Output the [X, Y] coordinate of the center of the cell containing the given text.  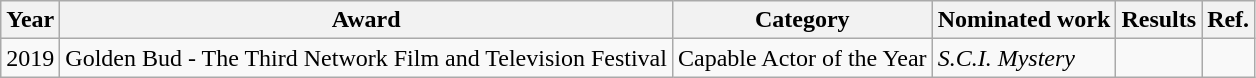
Results [1159, 20]
2019 [30, 58]
S.C.I. Mystery [1024, 58]
Capable Actor of the Year [802, 58]
Golden Bud - The Third Network Film and Television Festival [366, 58]
Award [366, 20]
Ref. [1228, 20]
Nominated work [1024, 20]
Year [30, 20]
Category [802, 20]
